Find where the given text appears and provide that cell's center as [x, y] coordinate. 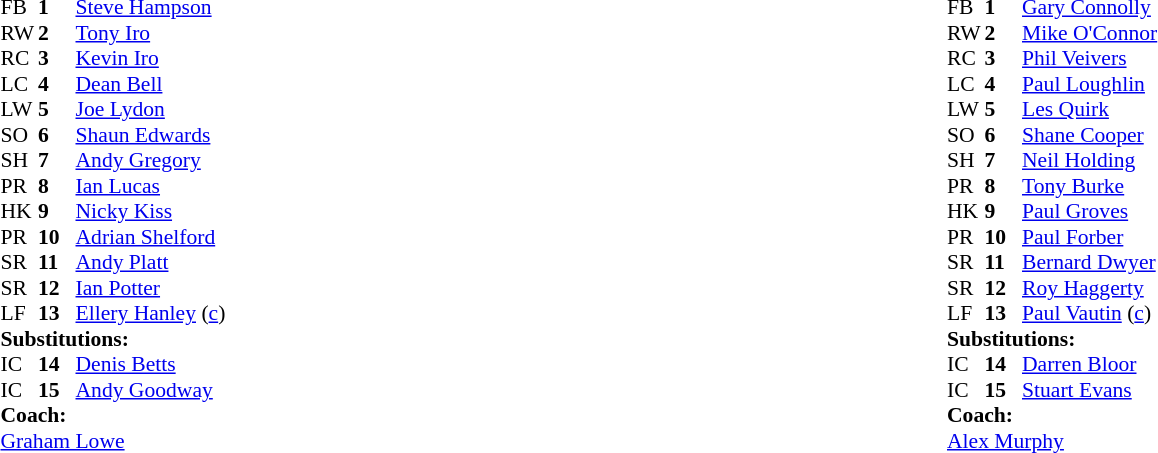
Roy Haggerty [1090, 288]
Joe Lydon [151, 109]
Paul Groves [1090, 211]
Nicky Kiss [151, 211]
Shaun Edwards [151, 135]
Kevin Iro [151, 59]
Paul Loughlin [1090, 84]
Andy Platt [151, 263]
Adrian Shelford [151, 237]
Shane Cooper [1090, 135]
Darren Bloor [1090, 365]
Ian Potter [151, 288]
Paul Vautin (c) [1090, 313]
Ellery Hanley (c) [151, 313]
Stuart Evans [1090, 390]
Tony Burke [1090, 186]
Neil Holding [1090, 161]
Paul Forber [1090, 237]
Denis Betts [151, 365]
Andy Goodway [151, 390]
Andy Gregory [151, 161]
Dean Bell [151, 84]
Bernard Dwyer [1090, 263]
Ian Lucas [151, 186]
Mike O'Connor [1090, 33]
Les Quirk [1090, 109]
Tony Iro [151, 33]
Phil Veivers [1090, 59]
